Search for the cell housing the specified text and yield its [X, Y] center coordinate. 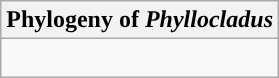
Phylogeny of Phyllocladus [140, 20]
